Capture the cell that displays the provided text and extract its [X, Y] central coordinate. 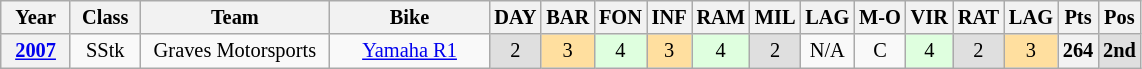
Yamaha R1 [410, 51]
FON [620, 17]
MIL [775, 17]
M-O [880, 17]
Class [105, 17]
Bike [410, 17]
264 [1078, 51]
DAY [515, 17]
Graves Motorsports [235, 51]
2nd [1120, 51]
RAM [721, 17]
C [880, 51]
Team [235, 17]
VIR [930, 17]
INF [670, 17]
N/A [827, 51]
RAT [978, 17]
SStk [105, 51]
Pos [1120, 17]
Year [36, 17]
Pts [1078, 17]
2007 [36, 51]
BAR [568, 17]
